Find where the given text appears and provide that cell's center as (X, Y) coordinate. 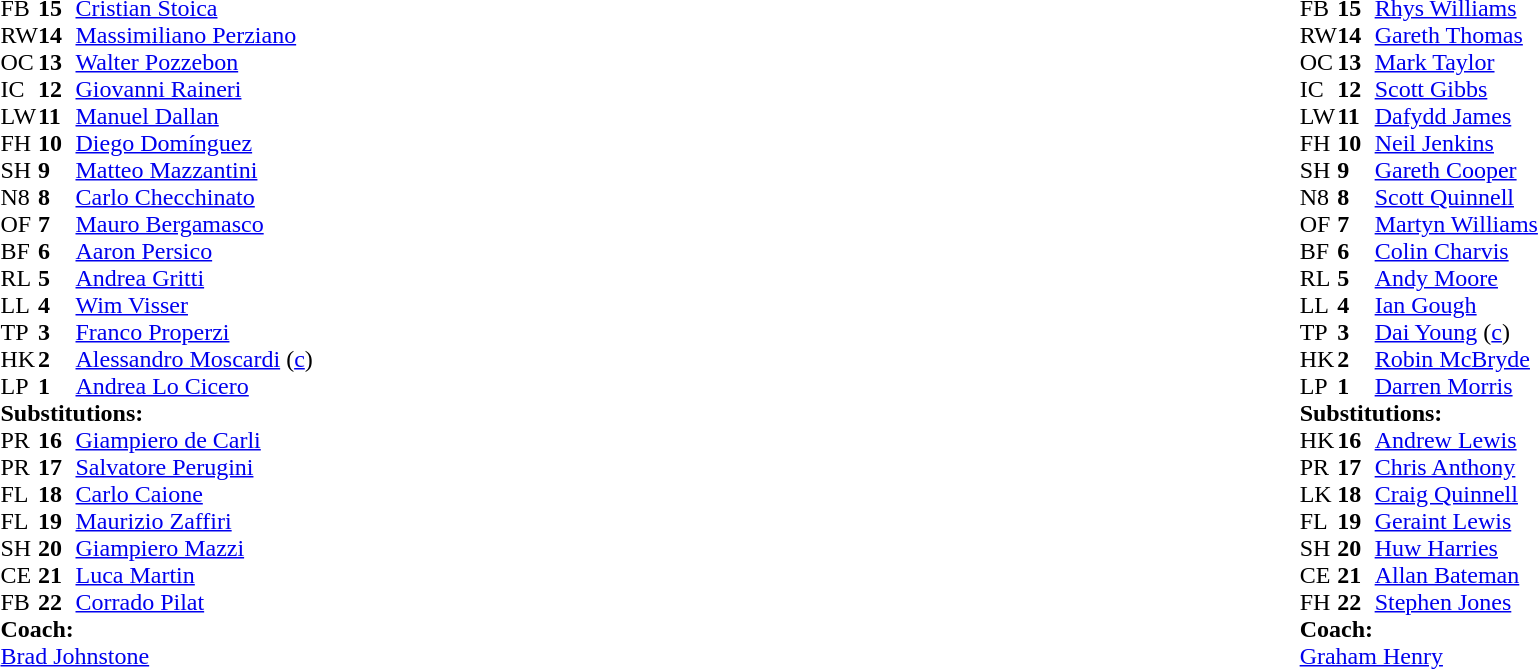
Andrea Lo Cicero (194, 386)
Corrado Pilat (194, 602)
Giovanni Raineri (194, 90)
Chris Anthony (1456, 468)
Gareth Thomas (1456, 36)
Franco Properzi (194, 332)
LK (1319, 494)
Carlo Caione (194, 494)
Walter Pozzebon (194, 62)
Carlo Checchinato (194, 198)
Matteo Mazzantini (194, 170)
Dai Young (c) (1456, 332)
Brad Johnstone (156, 656)
Luca Martin (194, 576)
Andrew Lewis (1456, 440)
Geraint Lewis (1456, 522)
Andrea Gritti (194, 278)
Martyn Williams (1456, 224)
Robin McBryde (1456, 360)
Dafydd James (1456, 116)
Neil Jenkins (1456, 144)
Andy Moore (1456, 278)
Salvatore Perugini (194, 468)
Mauro Bergamasco (194, 224)
Mark Taylor (1456, 62)
Colin Charvis (1456, 252)
Alessandro Moscardi (c) (194, 360)
Aaron Persico (194, 252)
Giampiero Mazzi (194, 548)
Massimiliano Perziano (194, 36)
FB (19, 602)
Scott Gibbs (1456, 90)
Giampiero de Carli (194, 440)
Craig Quinnell (1456, 494)
Gareth Cooper (1456, 170)
Ian Gough (1456, 306)
Maurizio Zaffiri (194, 522)
Allan Bateman (1456, 576)
Wim Visser (194, 306)
Diego Domínguez (194, 144)
Darren Morris (1456, 386)
Huw Harries (1456, 548)
Manuel Dallan (194, 116)
Graham Henry (1419, 656)
Stephen Jones (1456, 602)
Scott Quinnell (1456, 198)
